Find where the given text appears and provide that cell's center as [X, Y] coordinate. 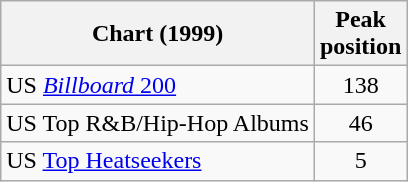
US Billboard 200 [158, 85]
Chart (1999) [158, 34]
5 [360, 161]
46 [360, 123]
Peakposition [360, 34]
US Top Heatseekers [158, 161]
138 [360, 85]
US Top R&B/Hip-Hop Albums [158, 123]
